Extract the [X, Y] coordinate from the center of the cell holding the provided text.  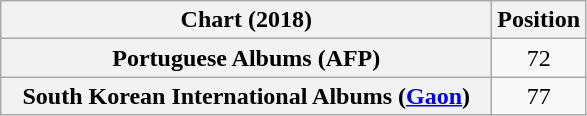
72 [539, 58]
Position [539, 20]
77 [539, 96]
Chart (2018) [246, 20]
South Korean International Albums (Gaon) [246, 96]
Portuguese Albums (AFP) [246, 58]
